Provide the (x, y) coordinate of the cell's center where the given text is located.  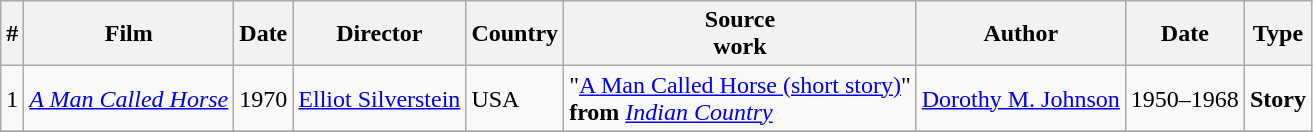
Film (129, 34)
Sourcework (740, 34)
Country (515, 34)
Director (380, 34)
A Man Called Horse (129, 98)
1950–1968 (1184, 98)
1 (12, 98)
USA (515, 98)
# (12, 34)
"A Man Called Horse (short story)"from Indian Country (740, 98)
Author (1020, 34)
Dorothy M. Johnson (1020, 98)
1970 (264, 98)
Type (1278, 34)
Elliot Silverstein (380, 98)
Story (1278, 98)
